For the text-containing cell, return its midpoint in [x, y] coordinate format. 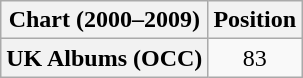
Chart (2000–2009) [104, 20]
UK Albums (OCC) [104, 58]
83 [255, 58]
Position [255, 20]
